Extract the [x, y] coordinate from the center of the cell holding the provided text.  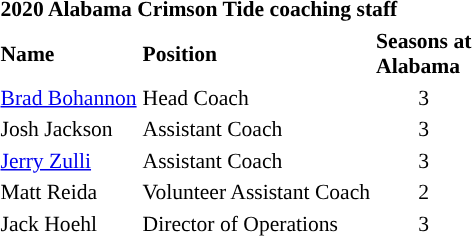
Position [256, 53]
Head Coach [256, 98]
Volunteer Assistant Coach [256, 192]
